Scan for the cell matching the given text and deliver its [X, Y] coordinate at center. 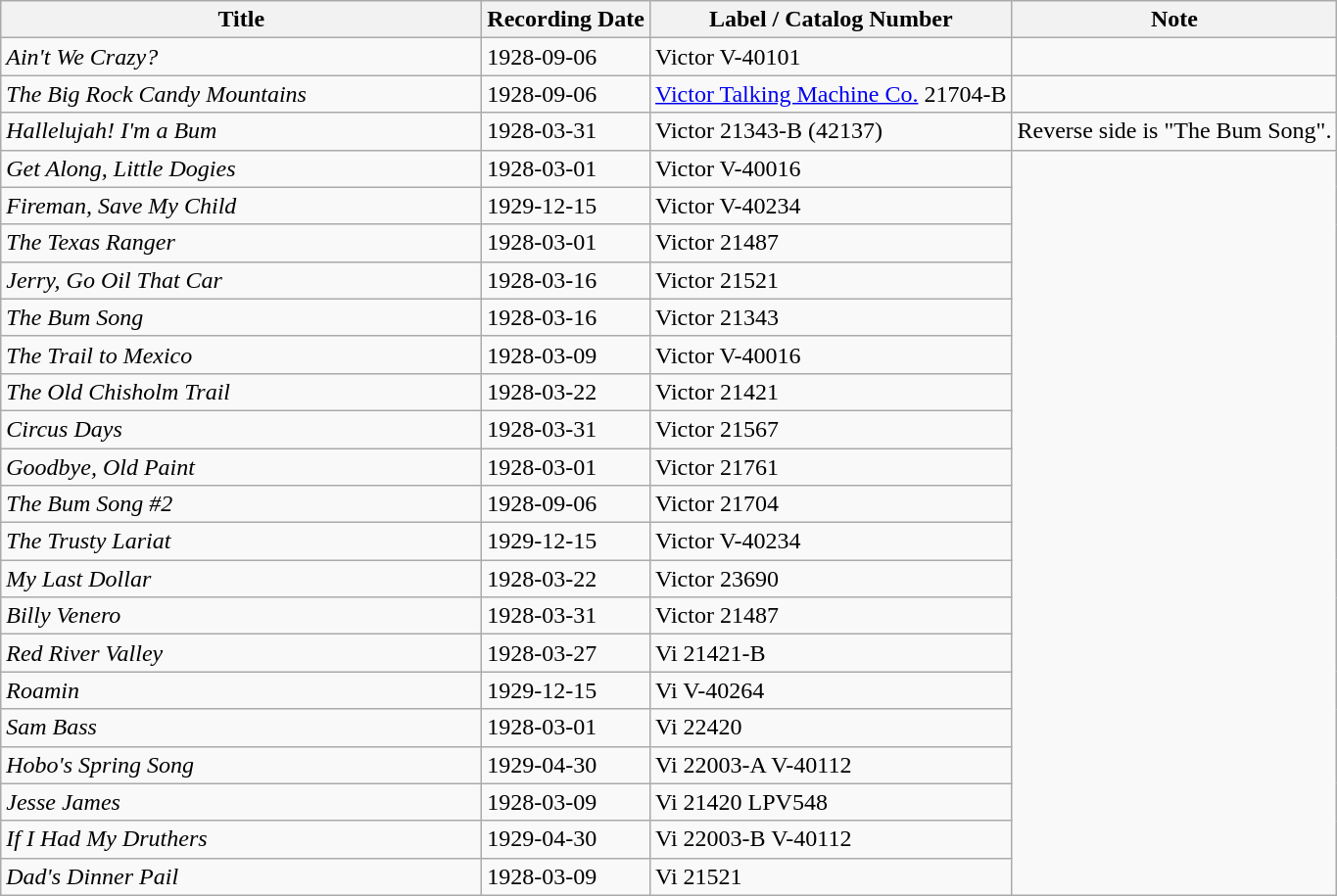
Hobo's Spring Song [241, 765]
Get Along, Little Dogies [241, 168]
The Texas Ranger [241, 243]
Victor 23690 [831, 579]
Victor 21421 [831, 392]
The Big Rock Candy Mountains [241, 94]
Jerry, Go Oil That Car [241, 280]
Jesse James [241, 802]
Victor 21521 [831, 280]
Ain't We Crazy? [241, 57]
Goodbye, Old Paint [241, 467]
The Trusty Lariat [241, 542]
The Bum Song #2 [241, 504]
The Old Chisholm Trail [241, 392]
Billy Venero [241, 616]
If I Had My Druthers [241, 839]
Vi V-40264 [831, 690]
Hallelujah! I'm a Bum [241, 131]
Title [241, 20]
Vi 21521 [831, 876]
Victor 21704 [831, 504]
Victor V-40101 [831, 57]
Circus Days [241, 429]
Vi 22420 [831, 728]
Sam Bass [241, 728]
My Last Dollar [241, 579]
Victor 21343-B (42137) [831, 131]
Vi 22003-A V-40112 [831, 765]
Vi 22003-B V-40112 [831, 839]
The Trail to Mexico [241, 354]
Reverse side is "The Bum Song". [1174, 131]
Victor 21567 [831, 429]
Victor 21343 [831, 317]
1928-03-27 [566, 653]
The Bum Song [241, 317]
Red River Valley [241, 653]
Vi 21420 LPV548 [831, 802]
Vi 21421-B [831, 653]
Dad's Dinner Pail [241, 876]
Victor 21761 [831, 467]
Fireman, Save My Child [241, 206]
Recording Date [566, 20]
Note [1174, 20]
Roamin [241, 690]
Label / Catalog Number [831, 20]
Victor Talking Machine Co. 21704-B [831, 94]
